Scan for the cell matching the given text and deliver its [X, Y] coordinate at center. 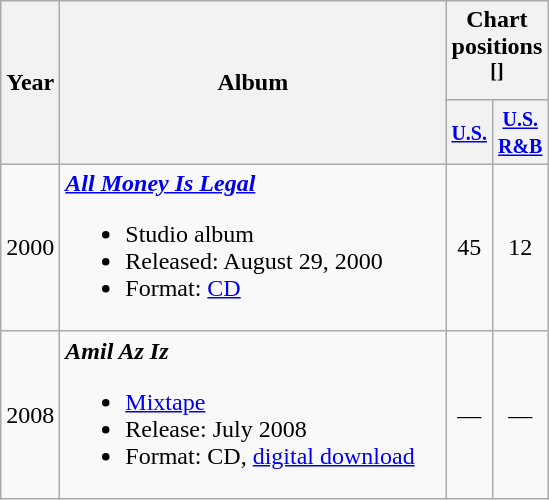
All Money Is LegalStudio albumReleased: August 29, 2000Format: CD [253, 248]
2000 [30, 248]
45 [470, 248]
Chart positions [] [497, 50]
2008 [30, 414]
U.S. [470, 132]
12 [520, 248]
U.S.R&B [520, 132]
Amil Az IzMixtapeRelease: July 2008Format: CD, digital download [253, 414]
Album [253, 83]
Year [30, 83]
